Return (X, Y) of the center of cell containing provided text 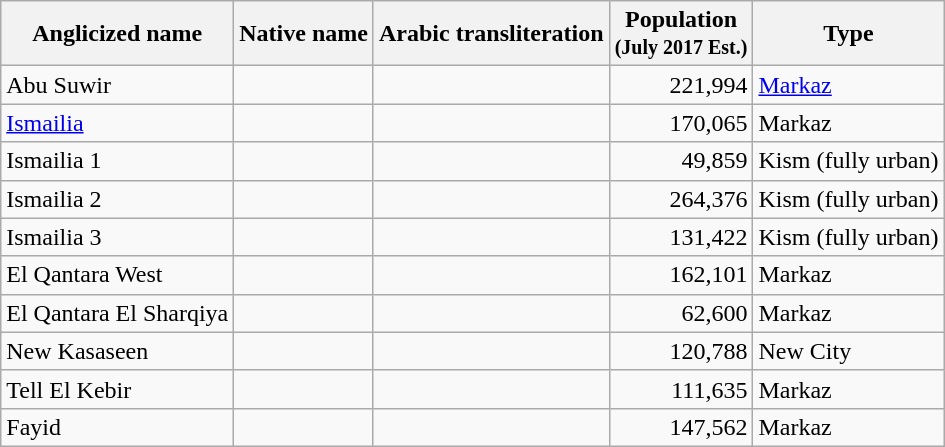
Ismailia 1 (118, 161)
221,994 (681, 85)
120,788 (681, 351)
New City (848, 351)
New Kasaseen (118, 351)
Type (848, 34)
Anglicized name (118, 34)
111,635 (681, 389)
49,859 (681, 161)
Ismailia (118, 123)
147,562 (681, 427)
131,422 (681, 237)
Tell El Kebir (118, 389)
Ismailia 2 (118, 199)
Native name (304, 34)
162,101 (681, 275)
Arabic transliteration (491, 34)
62,600 (681, 313)
Ismailia 3 (118, 237)
Fayid (118, 427)
Population(July 2017 Est.) (681, 34)
264,376 (681, 199)
El Qantara El Sharqiya (118, 313)
170,065 (681, 123)
Abu Suwir (118, 85)
El Qantara West (118, 275)
